Return the [x, y] coordinate for the center point of the cell that contains the specified text.  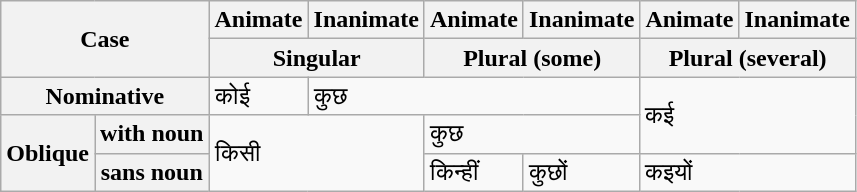
Plural (several) [748, 58]
कइयों [748, 172]
Oblique [48, 153]
Singular [316, 58]
Plural (some) [532, 58]
sans noun [152, 172]
कोई [258, 96]
कुछों [581, 172]
किन्हीं [474, 172]
with noun [152, 134]
Nominative [105, 96]
Case [105, 39]
कई [748, 115]
किसी [316, 153]
